Identify which cell holds the provided text, then report its (x, y) central coordinate. 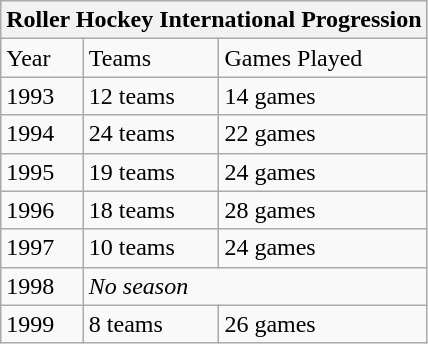
Roller Hockey International Progression (214, 20)
1996 (42, 210)
24 teams (151, 134)
18 teams (151, 210)
14 games (323, 96)
Teams (151, 58)
26 games (323, 324)
22 games (323, 134)
1993 (42, 96)
Games Played (323, 58)
10 teams (151, 248)
1994 (42, 134)
8 teams (151, 324)
Year (42, 58)
1998 (42, 286)
1997 (42, 248)
12 teams (151, 96)
19 teams (151, 172)
1999 (42, 324)
1995 (42, 172)
28 games (323, 210)
No season (255, 286)
